Identify which cell holds the provided text, then report its (x, y) central coordinate. 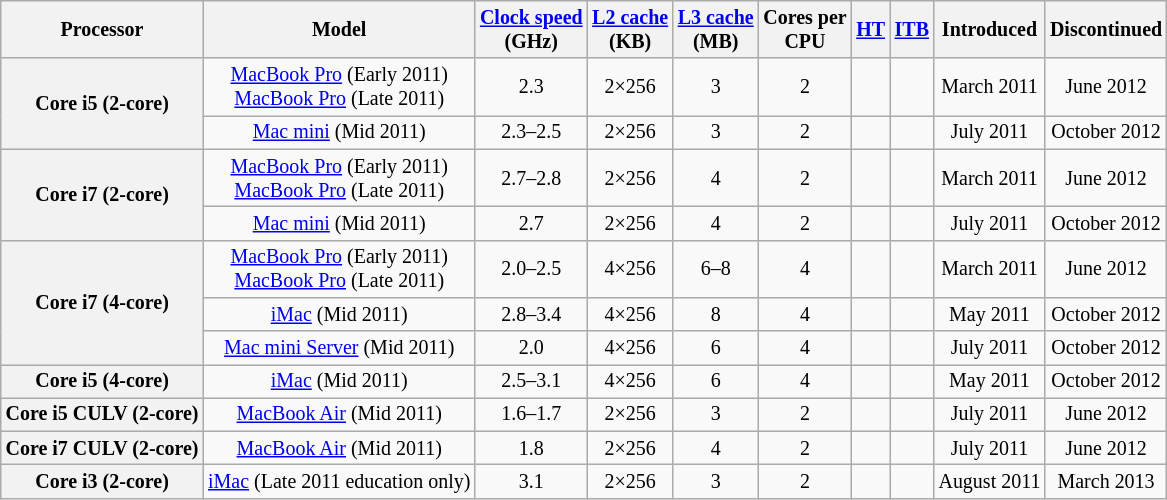
2.7 (531, 224)
2.5–3.1 (531, 382)
ITB (912, 30)
1.6–1.7 (531, 414)
3.1 (531, 482)
Core i3 (2-core) (102, 482)
Core i7 CULV (2-core) (102, 448)
HT (870, 30)
Core i7 (2-core) (102, 194)
Core i5 CULV (2-core) (102, 414)
L3 cache(MB) (716, 30)
2.3 (531, 88)
2.7–2.8 (531, 178)
Core i5 (2-core) (102, 104)
2.8–3.4 (531, 314)
1.8 (531, 448)
2.3–2.5 (531, 132)
Core i5 (4-core) (102, 382)
6–8 (716, 268)
Mac mini Server (Mid 2011) (339, 348)
iMac (Late 2011 education only) (339, 482)
L2 cache(KB) (630, 30)
Core i7 (4-core) (102, 302)
Model (339, 30)
Cores perCPU (804, 30)
Discontinued (1106, 30)
Clock speed(GHz) (531, 30)
March 2013 (1106, 482)
Introduced (990, 30)
8 (716, 314)
Processor (102, 30)
2.0–2.5 (531, 268)
August 2011 (990, 482)
2.0 (531, 348)
